Find where the given text appears and provide that cell's center as [X, Y] coordinate. 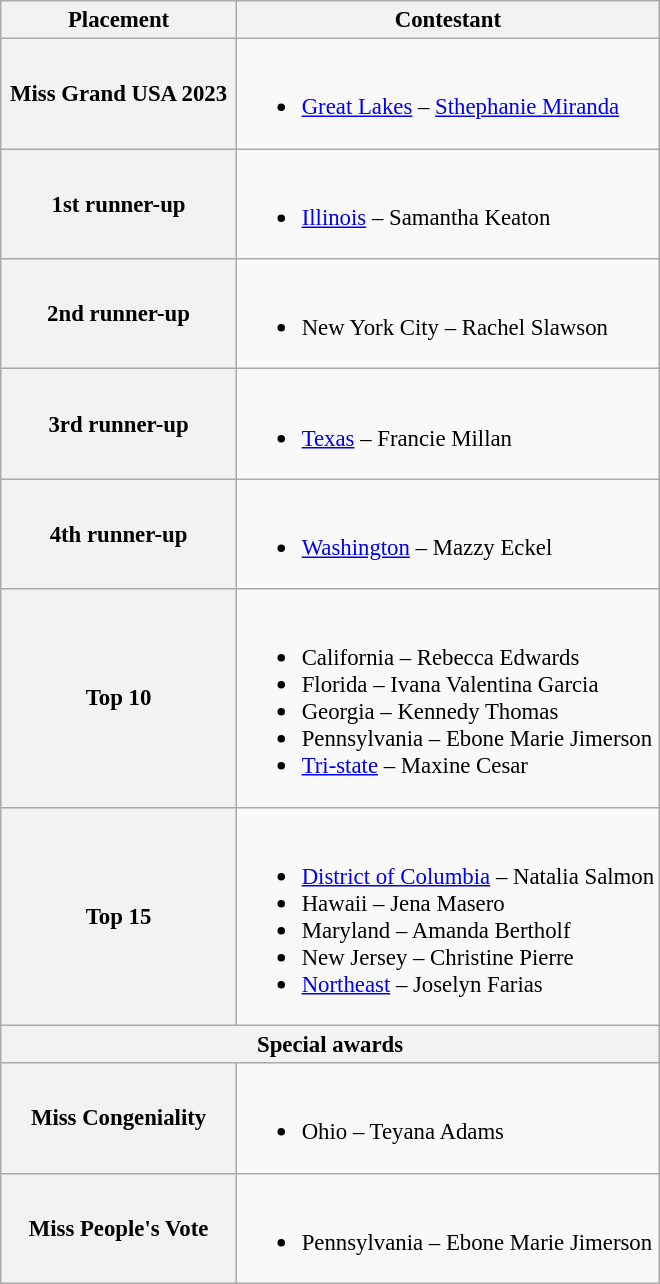
1st runner-up [119, 204]
Miss Congeniality [119, 1118]
District of Columbia – Natalia SalmonHawaii – Jena MaseroMaryland – Amanda BertholfNew Jersey – Christine PierreNortheast – Joselyn Farias [448, 916]
Placement [119, 20]
3rd runner-up [119, 424]
Top 10 [119, 698]
Great Lakes – Sthephanie Miranda [448, 94]
4th runner-up [119, 534]
2nd runner-up [119, 314]
Special awards [330, 1045]
Texas – Francie Millan [448, 424]
Miss Grand USA 2023 [119, 94]
Miss People's Vote [119, 1228]
Washington – Mazzy Eckel [448, 534]
Contestant [448, 20]
Ohio – Teyana Adams [448, 1118]
Pennsylvania – Ebone Marie Jimerson [448, 1228]
Illinois – Samantha Keaton [448, 204]
California – Rebecca EdwardsFlorida – Ivana Valentina GarciaGeorgia – Kennedy ThomasPennsylvania – Ebone Marie JimersonTri-state – Maxine Cesar [448, 698]
Top 15 [119, 916]
New York City – Rachel Slawson [448, 314]
